Return [x, y] of the center of cell containing provided text 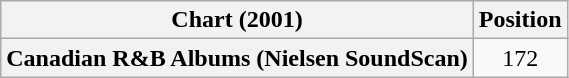
Chart (2001) [238, 20]
Canadian R&B Albums (Nielsen SoundScan) [238, 58]
Position [520, 20]
172 [520, 58]
